Scan for the cell matching the given text and deliver its (X, Y) coordinate at center. 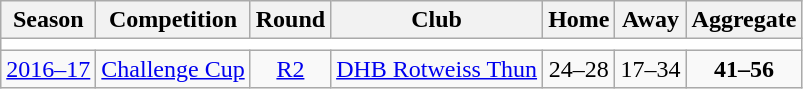
Challenge Cup (173, 69)
Round (290, 20)
41–56 (744, 69)
Away (650, 20)
24–28 (579, 69)
R2 (290, 69)
Aggregate (744, 20)
Club (437, 20)
DHB Rotweiss Thun (437, 69)
2016–17 (48, 69)
Competition (173, 20)
Home (579, 20)
Season (48, 20)
17–34 (650, 69)
